Return the (X, Y) coordinate for the center point of the cell that contains the specified text.  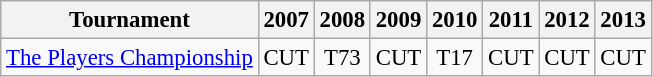
2011 (511, 20)
2008 (342, 20)
2012 (567, 20)
T17 (455, 58)
The Players Championship (130, 58)
2010 (455, 20)
2007 (286, 20)
2009 (398, 20)
Tournament (130, 20)
T73 (342, 58)
2013 (623, 20)
